From the cell containing the given text, extract its center point as (x, y) coordinate. 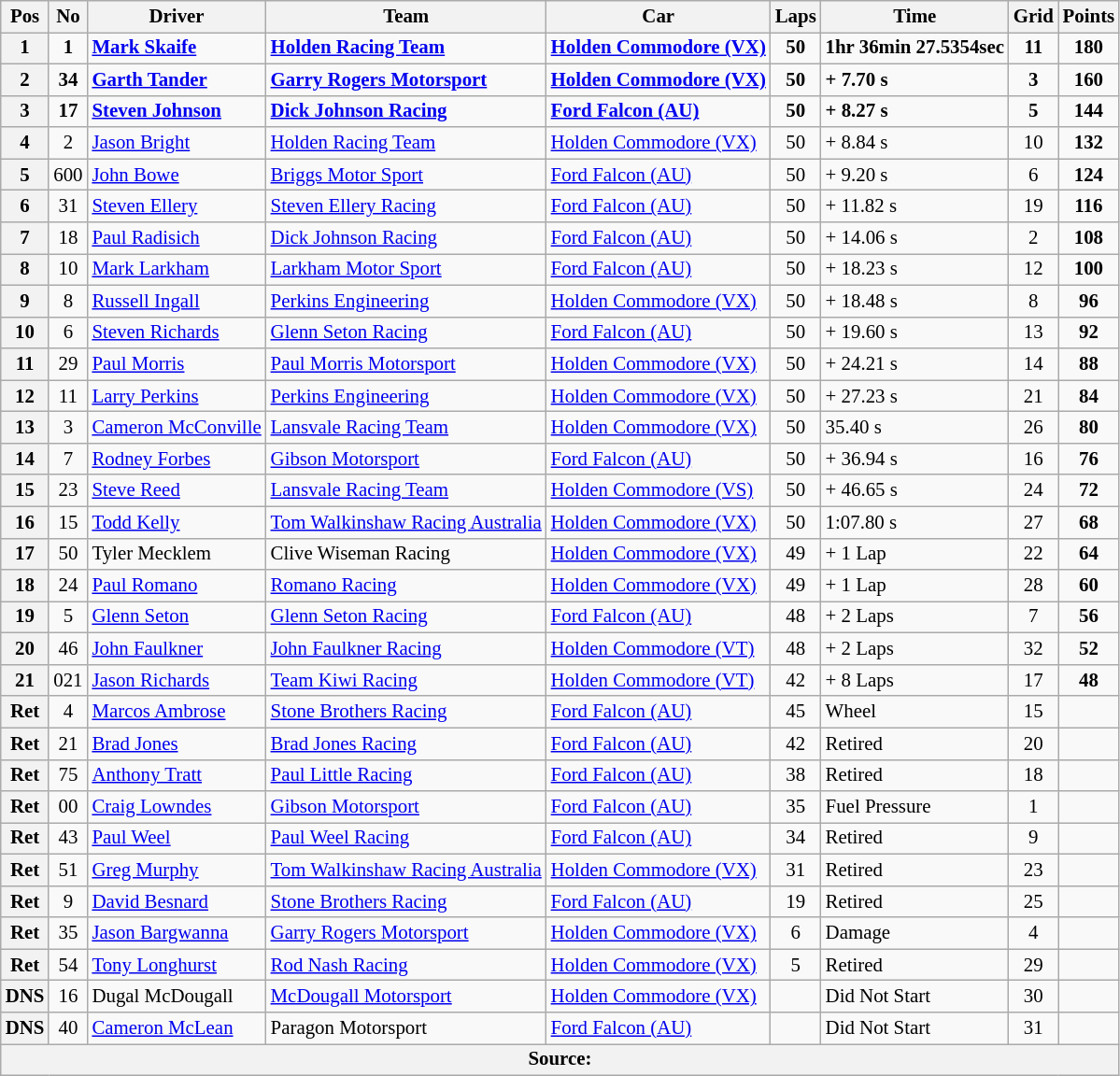
Team Kiwi Racing (406, 680)
+ 14.06 s (915, 238)
Paul Morris (176, 364)
+ 9.20 s (915, 175)
Tyler Mecklem (176, 554)
Todd Kelly (176, 522)
Car (659, 17)
Glenn Seton (176, 617)
Garth Tander (176, 79)
+ 24.21 s (915, 364)
Steven Ellery (176, 206)
108 (1089, 238)
Points (1089, 17)
84 (1089, 396)
116 (1089, 206)
John Faulkner Racing (406, 649)
Cameron McLean (176, 1028)
160 (1089, 79)
+ 46.65 s (915, 490)
100 (1089, 269)
92 (1089, 333)
Jason Richards (176, 680)
Craig Lowndes (176, 807)
30 (1033, 997)
Greg Murphy (176, 870)
64 (1089, 554)
+ 18.23 s (915, 269)
Brad Jones (176, 743)
1hr 36min 27.5354sec (915, 48)
60 (1089, 586)
26 (1033, 428)
Marcos Ambrose (176, 712)
No (67, 17)
Driver (176, 17)
Jason Bargwanna (176, 933)
Team (406, 17)
+ 8 Laps (915, 680)
Damage (915, 933)
Larkham Motor Sport (406, 269)
Brad Jones Racing (406, 743)
75 (67, 775)
46 (67, 649)
600 (67, 175)
72 (1089, 490)
Dugal McDougall (176, 997)
Holden Commodore (VS) (659, 490)
Clive Wiseman Racing (406, 554)
Paul Radisich (176, 238)
56 (1089, 617)
McDougall Motorsport (406, 997)
Steve Reed (176, 490)
88 (1089, 364)
27 (1033, 522)
54 (67, 965)
+ 8.27 s (915, 111)
Source: (560, 1060)
Rodney Forbes (176, 459)
80 (1089, 428)
Steven Ellery Racing (406, 206)
+ 11.82 s (915, 206)
Paul Weel (176, 839)
Fuel Pressure (915, 807)
144 (1089, 111)
180 (1089, 48)
Paul Little Racing (406, 775)
22 (1033, 554)
132 (1089, 143)
68 (1089, 522)
32 (1033, 649)
Laps (796, 17)
45 (796, 712)
Anthony Tratt (176, 775)
+ 7.70 s (915, 79)
38 (796, 775)
Paul Weel Racing (406, 839)
John Bowe (176, 175)
Jason Bright (176, 143)
+ 27.23 s (915, 396)
76 (1089, 459)
Time (915, 17)
Rod Nash Racing (406, 965)
Cameron McConville (176, 428)
Romano Racing (406, 586)
Paragon Motorsport (406, 1028)
Grid (1033, 17)
1:07.80 s (915, 522)
Russell Ingall (176, 301)
00 (67, 807)
+ 19.60 s (915, 333)
35.40 s (915, 428)
Steven Richards (176, 333)
John Faulkner (176, 649)
51 (67, 870)
25 (1033, 901)
David Besnard (176, 901)
+ 18.48 s (915, 301)
Paul Morris Motorsport (406, 364)
Pos (25, 17)
Mark Larkham (176, 269)
Larry Perkins (176, 396)
28 (1033, 586)
40 (67, 1028)
Steven Johnson (176, 111)
021 (67, 680)
Paul Romano (176, 586)
43 (67, 839)
96 (1089, 301)
Briggs Motor Sport (406, 175)
+ 36.94 s (915, 459)
Mark Skaife (176, 48)
Wheel (915, 712)
+ 8.84 s (915, 143)
52 (1089, 649)
Tony Longhurst (176, 965)
124 (1089, 175)
